Output the (X, Y) coordinate of the center of the cell containing the given text.  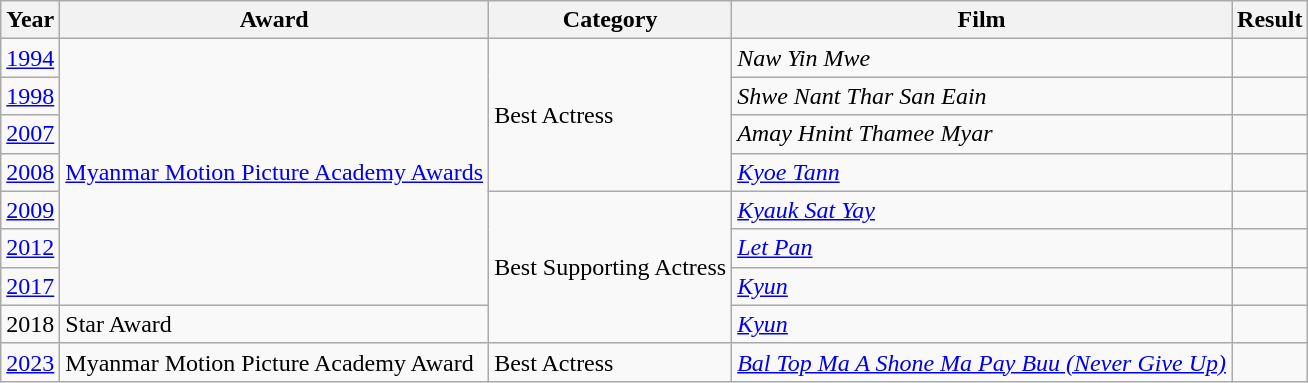
Myanmar Motion Picture Academy Award (274, 362)
Kyauk Sat Yay (982, 210)
2023 (30, 362)
Award (274, 20)
Star Award (274, 324)
2017 (30, 286)
Kyoe Tann (982, 172)
Best Supporting Actress (610, 267)
Result (1270, 20)
2009 (30, 210)
Myanmar Motion Picture Academy Awards (274, 172)
2018 (30, 324)
2007 (30, 134)
Film (982, 20)
Shwe Nant Thar San Eain (982, 96)
Let Pan (982, 248)
Year (30, 20)
2008 (30, 172)
Naw Yin Mwe (982, 58)
1994 (30, 58)
Bal Top Ma A Shone Ma Pay Buu (Never Give Up) (982, 362)
2012 (30, 248)
Amay Hnint Thamee Myar (982, 134)
1998 (30, 96)
Category (610, 20)
